Determine the [X, Y] coordinate at the center of the cell enclosing the given text.  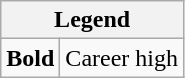
Bold [30, 58]
Career high [122, 58]
Legend [92, 20]
